Output the [X, Y] coordinate of the center of the cell containing the given text.  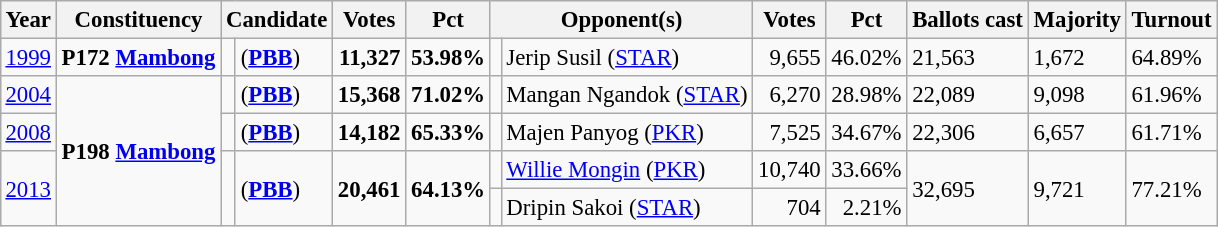
28.98% [866, 95]
Willie Mongin (PKR) [627, 170]
1999 [28, 57]
11,327 [370, 57]
P198 Mambong [138, 151]
2.21% [866, 208]
20,461 [370, 188]
65.33% [448, 133]
Ballots cast [968, 20]
6,657 [1077, 133]
Constituency [138, 20]
9,655 [790, 57]
Majen Panyog (PKR) [627, 133]
2013 [28, 188]
1,672 [1077, 57]
10,740 [790, 170]
Turnout [1172, 20]
Dripin Sakoi (STAR) [627, 208]
32,695 [968, 188]
9,098 [1077, 95]
71.02% [448, 95]
46.02% [866, 57]
64.13% [448, 188]
22,306 [968, 133]
34.67% [866, 133]
6,270 [790, 95]
15,368 [370, 95]
Candidate [277, 20]
53.98% [448, 57]
21,563 [968, 57]
9,721 [1077, 188]
Mangan Ngandok (STAR) [627, 95]
77.21% [1172, 188]
7,525 [790, 133]
2008 [28, 133]
22,089 [968, 95]
Opponent(s) [621, 20]
Majority [1077, 20]
P172 Mambong [138, 57]
61.96% [1172, 95]
61.71% [1172, 133]
33.66% [866, 170]
64.89% [1172, 57]
Year [28, 20]
14,182 [370, 133]
704 [790, 208]
2004 [28, 95]
Jerip Susil (STAR) [627, 57]
